Scan for the cell matching the given text and deliver its (x, y) coordinate at center. 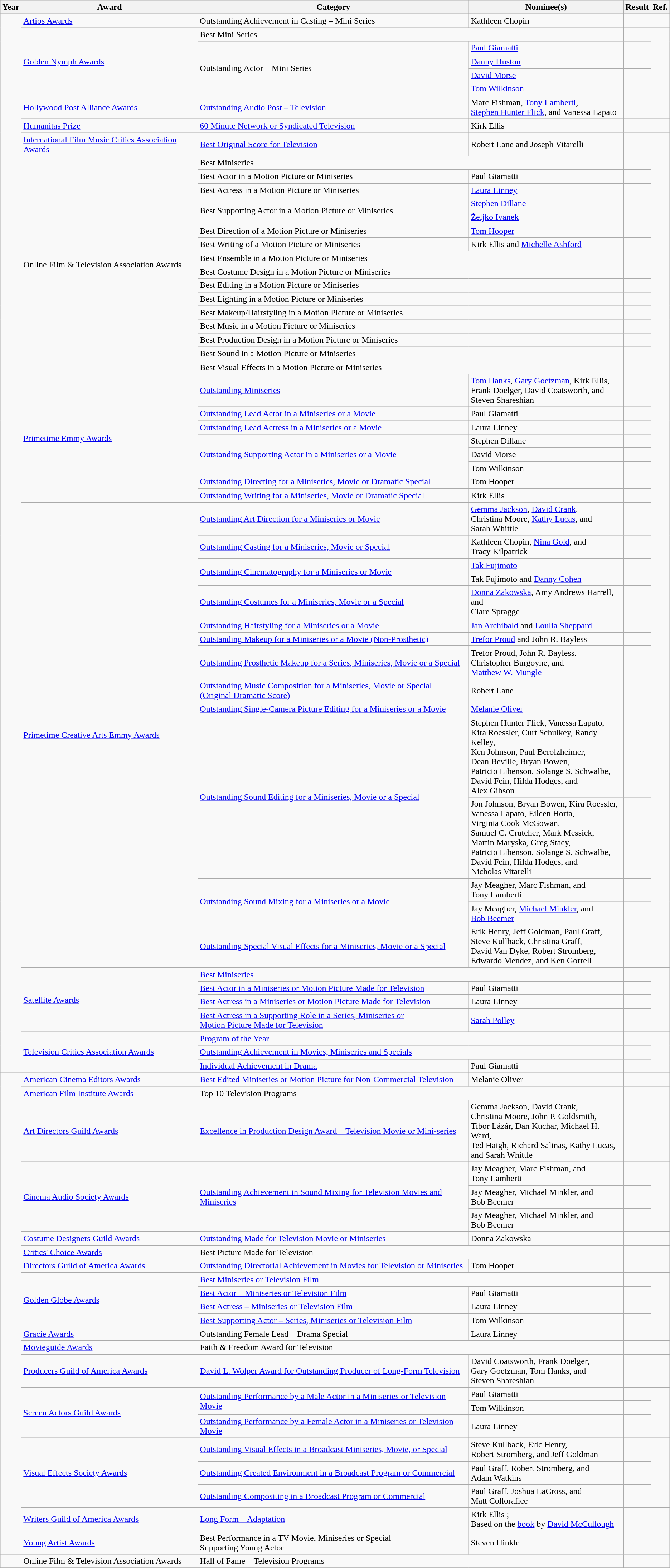
60 Minute Network or Syndicated Television (334, 126)
Individual Achievement in Drama (334, 1066)
Best Actor in a Motion Picture or Miniseries (334, 176)
Outstanding Single-Camera Picture Editing for a Miniseries or a Movie (334, 709)
Best Visual Effects in a Motion Picture or Miniseries (411, 367)
Outstanding Sound Mixing for a Miniseries or a Movie (334, 902)
Kirk Ellis ; Based on the book by David McCullough (546, 1519)
Best Actress in a Supporting Role in a Series, Miniseries or Motion Picture Made for Television (334, 1020)
Best Supporting Actor – Series, Miniseries or Television Film (334, 1320)
David L. Wolper Award for Outstanding Producer of Long-Form Television (334, 1371)
Best Lighting in a Motion Picture or Miniseries (411, 299)
Art Directors Guild Awards (110, 1131)
Outstanding Writing for a Miniseries, Movie or Dramatic Special (334, 495)
Best Actress – Miniseries or Television Film (334, 1307)
Gracie Awards (110, 1334)
Satellite Awards (110, 1000)
Best Mini Series (411, 34)
International Film Music Critics Association Awards (110, 144)
Outstanding Miniseries (334, 390)
Robert Lane (546, 690)
Artios Awards (110, 21)
Outstanding Compositing in a Broadcast Program or Commercial (334, 1496)
Best Ensemble in a Motion Picture or Miniseries (411, 258)
Humanitas Prize (110, 126)
Outstanding Makeup for a Miniseries or a Movie (Non-Prosthetic) (334, 639)
Danny Huston (546, 62)
Best Actor – Miniseries or Television Film (334, 1293)
Outstanding Hairstyling for a Miniseries or a Movie (334, 625)
Outstanding Made for Television Movie or Miniseries (334, 1239)
Best Makeup/Hairstyling in a Motion Picture or Miniseries (411, 313)
Outstanding Achievement in Sound Mixing for Television Movies and Miniseries (334, 1196)
Year (11, 7)
Outstanding Supporting Actor in a Miniseries or a Movie (334, 455)
Donna Zakowska, Amy Andrews Harrell, and Clare Spragge (546, 602)
Trefor Proud and John R. Bayless (546, 639)
Outstanding Prosthetic Makeup for a Series, Miniseries, Movie or a Special (334, 662)
Best Sound in a Motion Picture or Miniseries (411, 353)
Steve Kullback, Eric Henry, Robert Stromberg, and Jeff Goldman (546, 1449)
Costume Designers Guild Awards (110, 1239)
Cinema Audio Society Awards (110, 1196)
Paul Graff, Joshua LaCross, and Matt Collorafice (546, 1496)
Ref. (660, 7)
Outstanding Sound Editing for a Miniseries, Movie or a Special (334, 797)
Best Costume Design in a Motion Picture or Miniseries (411, 272)
Tak Fujimoto and Danny Cohen (546, 579)
Award (110, 7)
Category (334, 7)
Best Production Design in a Motion Picture or Miniseries (411, 340)
Top 10 Television Programs (411, 1093)
Best Actress in a Motion Picture or Miniseries (334, 190)
Kathleen Chopin, Nina Gold, and Tracy Kilpatrick (546, 547)
Outstanding Lead Actor in a Miniseries or a Movie (334, 413)
Best Supporting Actor in a Motion Picture or Miniseries (334, 210)
Best Writing of a Motion Picture or Miniseries (334, 245)
Program of the Year (411, 1039)
Nominee(s) (546, 7)
Outstanding Visual Effects in a Broadcast Miniseries, Movie, or Special (334, 1449)
Jan Archibald and Loulia Sheppard (546, 625)
Excellence in Production Design Award – Television Movie or Mini-series (334, 1131)
Faith & Freedom Award for Television (411, 1347)
Screen Actors Guild Awards (110, 1413)
Outstanding Casting for a Miniseries, Movie or Special (334, 547)
Robert Lane and Joseph Vitarelli (546, 144)
Best Editing in a Motion Picture or Miniseries (411, 285)
Željko Ivanek (546, 217)
Outstanding Costumes for a Miniseries, Movie or a Special (334, 602)
Producers Guild of America Awards (110, 1371)
Marc Fishman, Tony Lamberti, Stephen Hunter Flick, and Vanessa Lapato (546, 107)
Gemma Jackson, David Crank, Christina Moore, Kathy Lucas, and Sarah Whittle (546, 519)
Trefor Proud, John R. Bayless, Christopher Burgoyne, and Matthew W. Mungle (546, 662)
Hall of Fame – Television Programs (411, 1561)
Best Performance in a TV Movie, Miniseries or Special – Supporting Young Actor (334, 1543)
David Coatsworth, Frank Doelger, Gary Goetzman, Tom Hanks, and Steven Shareshian (546, 1371)
Outstanding Achievement in Casting – Mini Series (334, 21)
Outstanding Performance by a Female Actor in a Miniseries or Television Movie (334, 1426)
Directors Guild of America Awards (110, 1266)
Television Critics Association Awards (110, 1052)
Tak Fujimoto (546, 565)
Best Actor in a Miniseries or Motion Picture Made for Television (334, 988)
Donna Zakowska (546, 1239)
Tom Hanks, Gary Goetzman, Kirk Ellis, Frank Doelger, David Coatsworth, and Steven Shareshian (546, 390)
Movieguide Awards (110, 1347)
Long Form – Adaptation (334, 1519)
American Film Institute Awards (110, 1093)
Golden Nymph Awards (110, 62)
Visual Effects Society Awards (110, 1473)
Outstanding Special Visual Effects for a Miniseries, Movie or a Special (334, 947)
Outstanding Lead Actress in a Miniseries or a Movie (334, 427)
Outstanding Female Lead – Drama Special (334, 1334)
Best Music in a Motion Picture or Miniseries (411, 326)
Primetime Creative Arts Emmy Awards (110, 735)
Best Miniseries or Television Film (411, 1279)
Outstanding Art Direction for a Miniseries or Movie (334, 519)
Steven Hinkle (546, 1543)
Erik Henry, Jeff Goldman, Paul Graff, Steve Kullback, Christina Graff, David Van Dyke, Robert Stromberg, Edwardo Mendez, and Ken Gorrell (546, 947)
Best Original Score for Television (334, 144)
American Cinema Editors Awards (110, 1079)
Outstanding Directing for a Miniseries, Movie or Dramatic Special (334, 482)
Kirk Ellis and Michelle Ashford (546, 245)
Paul Graff, Robert Stromberg, and Adam Watkins (546, 1473)
Outstanding Performance by a Male Actor in a Miniseries or Television Movie (334, 1401)
Best Picture Made for Television (411, 1252)
Best Edited Miniseries or Motion Picture for Non-Commercial Television (334, 1079)
Outstanding Created Environment in a Broadcast Program or Commercial (334, 1473)
Outstanding Directorial Achievement in Movies for Television or Miniseries (334, 1266)
Outstanding Actor – Mini Series (334, 68)
Best Actress in a Miniseries or Motion Picture Made for Television (334, 1002)
Outstanding Audio Post – Television (334, 107)
Critics' Choice Awards (110, 1252)
Outstanding Achievement in Movies, Miniseries and Specials (411, 1052)
Young Artist Awards (110, 1543)
Kathleen Chopin (546, 21)
Writers Guild of America Awards (110, 1519)
Outstanding Cinematography for a Miniseries or Movie (334, 572)
Outstanding Music Composition for a Miniseries, Movie or Special (Original Dramatic Score) (334, 690)
Sarah Polley (546, 1020)
Golden Globe Awards (110, 1300)
Hollywood Post Alliance Awards (110, 107)
Primetime Emmy Awards (110, 438)
Result (637, 7)
Best Direction of a Motion Picture or Miniseries (334, 231)
